Scan for the cell matching the given text and deliver its [x, y] coordinate at center. 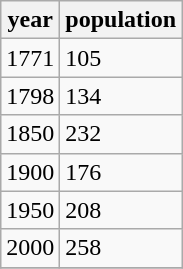
1771 [30, 58]
1798 [30, 96]
258 [121, 248]
1900 [30, 172]
208 [121, 210]
year [30, 20]
105 [121, 58]
1850 [30, 134]
population [121, 20]
2000 [30, 248]
134 [121, 96]
176 [121, 172]
232 [121, 134]
1950 [30, 210]
